Return the [X, Y] coordinate for the center point of the cell that contains the specified text.  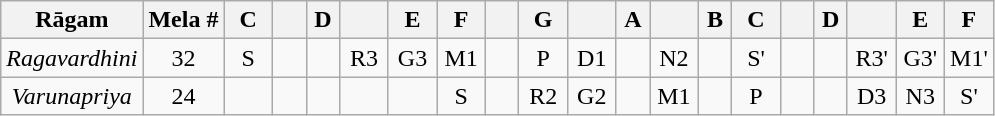
R3' [872, 58]
24 [184, 96]
Ragavardhini [72, 58]
G3 [412, 58]
G [544, 20]
R3 [364, 58]
M1' [970, 58]
Rāgam [72, 20]
B [715, 20]
N2 [674, 58]
G2 [592, 96]
G3' [920, 58]
D3 [872, 96]
R2 [544, 96]
Mela # [184, 20]
32 [184, 58]
A [633, 20]
N3 [920, 96]
Varunapriya [72, 96]
D1 [592, 58]
